Detect which cell encompasses the target text, then output its [X, Y] center coordinate. 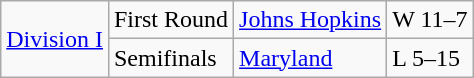
Johns Hopkins [310, 20]
W 11–7 [430, 20]
Division I [55, 39]
First Round [170, 20]
Maryland [310, 58]
L 5–15 [430, 58]
Semifinals [170, 58]
